Search for the cell housing the specified text and yield its (x, y) center coordinate. 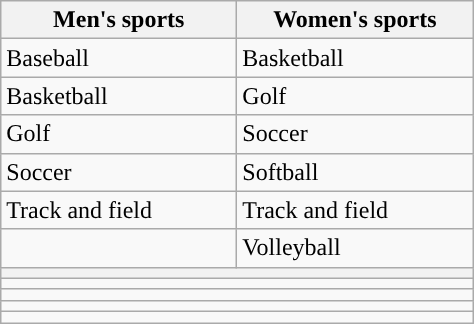
Women's sports (355, 20)
Men's sports (119, 20)
Volleyball (355, 248)
Softball (355, 172)
Baseball (119, 58)
